Search for the cell housing the specified text and yield its (X, Y) center coordinate. 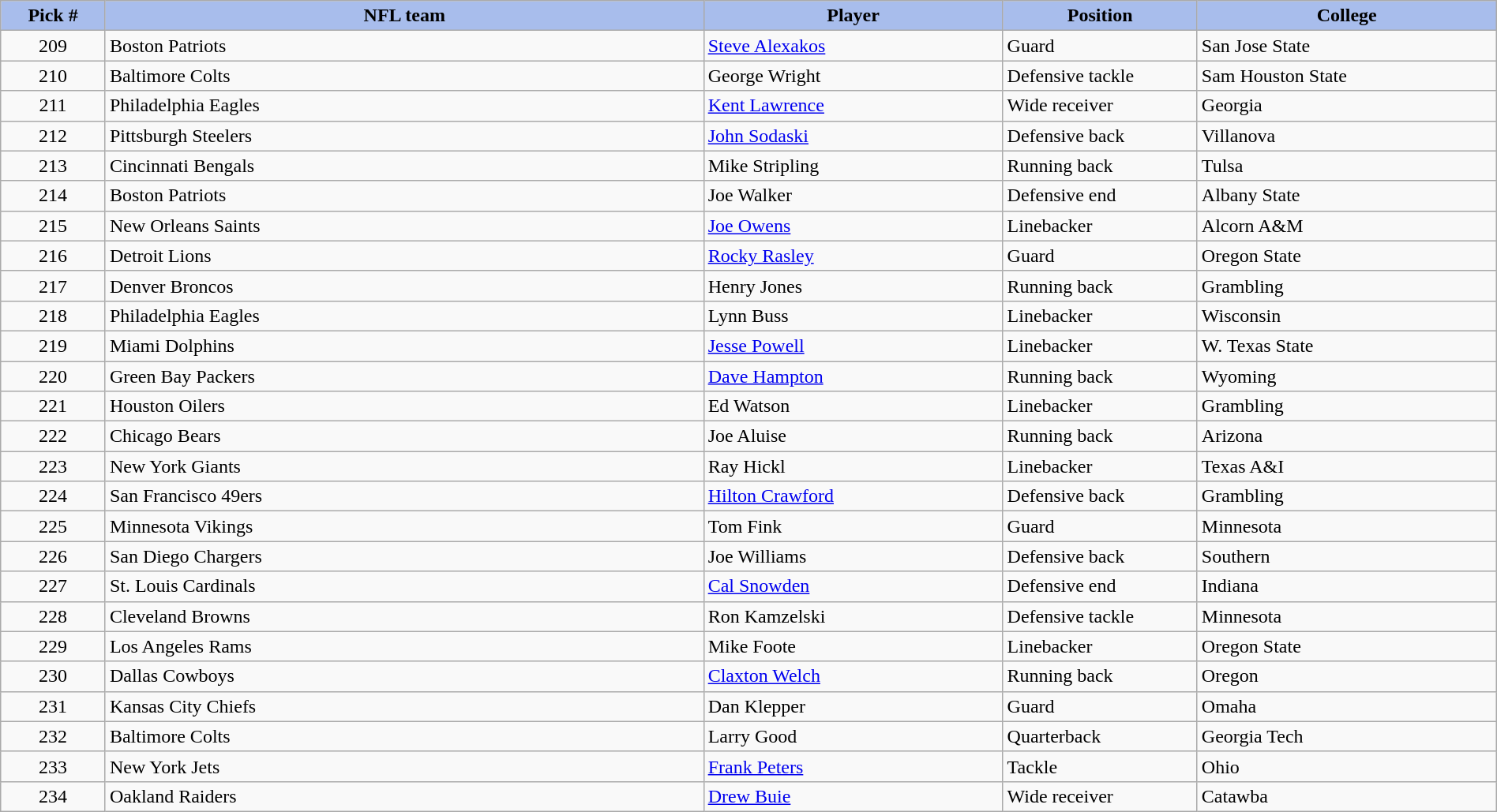
Position (1100, 16)
Jesse Powell (853, 346)
Sam Houston State (1347, 76)
Alcorn A&M (1347, 226)
229 (54, 646)
Larry Good (853, 736)
Quarterback (1100, 736)
Southern (1347, 556)
Rocky Rasley (853, 256)
Georgia (1347, 106)
Oregon (1347, 676)
San Diego Chargers (404, 556)
Ed Watson (853, 406)
Frank Peters (853, 766)
Wisconsin (1347, 316)
221 (54, 406)
231 (54, 706)
233 (54, 766)
Player (853, 16)
Dave Hampton (853, 376)
Drew Buie (853, 796)
Dallas Cowboys (404, 676)
New Orleans Saints (404, 226)
222 (54, 436)
Cincinnati Bengals (404, 166)
Catawba (1347, 796)
Green Bay Packers (404, 376)
Ron Kamzelski (853, 616)
220 (54, 376)
225 (54, 526)
210 (54, 76)
College (1347, 16)
227 (54, 586)
Hilton Crawford (853, 496)
Miami Dolphins (404, 346)
Indiana (1347, 586)
Tulsa (1347, 166)
New York Giants (404, 466)
John Sodaski (853, 136)
228 (54, 616)
Lynn Buss (853, 316)
Albany State (1347, 196)
W. Texas State (1347, 346)
Houston Oilers (404, 406)
Omaha (1347, 706)
Detroit Lions (404, 256)
Oakland Raiders (404, 796)
Henry Jones (853, 286)
Kent Lawrence (853, 106)
224 (54, 496)
Tackle (1100, 766)
Joe Aluise (853, 436)
Joe Walker (853, 196)
Joe Williams (853, 556)
218 (54, 316)
Pittsburgh Steelers (404, 136)
217 (54, 286)
Joe Owens (853, 226)
Georgia Tech (1347, 736)
NFL team (404, 16)
San Francisco 49ers (404, 496)
Pick # (54, 16)
Steve Alexakos (853, 46)
Kansas City Chiefs (404, 706)
226 (54, 556)
St. Louis Cardinals (404, 586)
San Jose State (1347, 46)
Ray Hickl (853, 466)
213 (54, 166)
214 (54, 196)
Los Angeles Rams (404, 646)
Mike Foote (853, 646)
223 (54, 466)
209 (54, 46)
Wyoming (1347, 376)
Tom Fink (853, 526)
Texas A&I (1347, 466)
215 (54, 226)
Arizona (1347, 436)
230 (54, 676)
Villanova (1347, 136)
232 (54, 736)
Minnesota Vikings (404, 526)
New York Jets (404, 766)
Chicago Bears (404, 436)
Cal Snowden (853, 586)
George Wright (853, 76)
Cleveland Browns (404, 616)
234 (54, 796)
211 (54, 106)
219 (54, 346)
216 (54, 256)
Dan Klepper (853, 706)
Mike Stripling (853, 166)
212 (54, 136)
Denver Broncos (404, 286)
Ohio (1347, 766)
Claxton Welch (853, 676)
